Return [X, Y] of the center of cell containing provided text 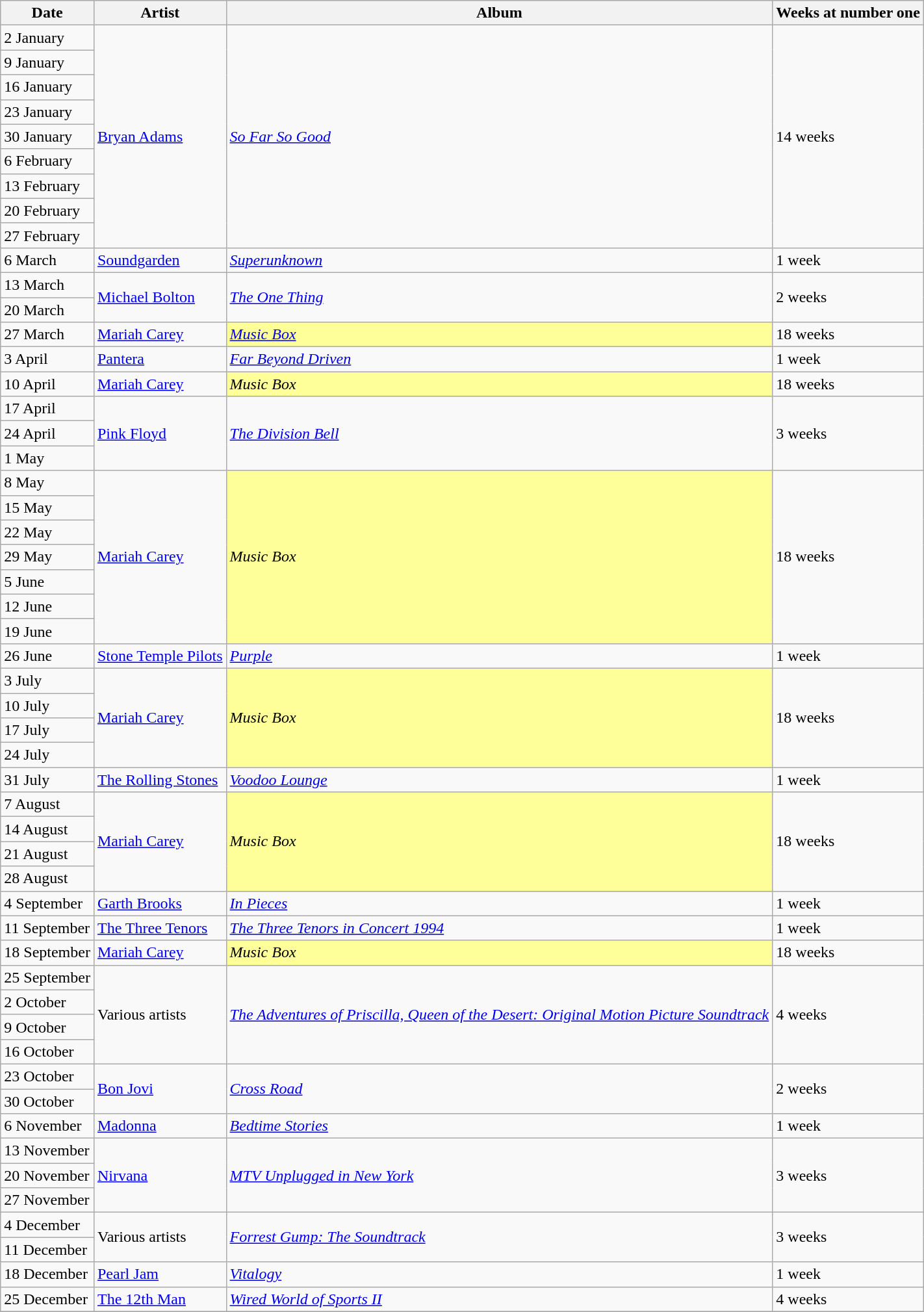
20 November [47, 1176]
11 December [47, 1250]
14 weeks [849, 136]
Stone Temple Pilots [160, 656]
Weeks at number one [849, 13]
26 June [47, 656]
Voodoo Lounge [499, 780]
24 April [47, 433]
23 January [47, 112]
31 July [47, 780]
28 August [47, 879]
5 June [47, 582]
Bedtime Stories [499, 1126]
The One Thing [499, 297]
The Rolling Stones [160, 780]
So Far So Good [499, 136]
20 February [47, 211]
22 May [47, 532]
12 June [47, 606]
6 March [47, 260]
6 February [47, 161]
27 March [47, 335]
7 August [47, 804]
4 December [47, 1225]
The Three Tenors in Concert 1994 [499, 928]
The 12th Man [160, 1299]
29 May [47, 557]
Michael Bolton [160, 297]
13 March [47, 285]
Superunknown [499, 260]
Wired World of Sports II [499, 1299]
18 December [47, 1274]
16 October [47, 1051]
9 January [47, 62]
1 May [47, 458]
Album [499, 13]
6 November [47, 1126]
24 July [47, 755]
Pearl Jam [160, 1274]
Bon Jovi [160, 1088]
27 November [47, 1200]
The Division Bell [499, 433]
25 December [47, 1299]
25 September [47, 977]
In Pieces [499, 903]
2 January [47, 38]
The Three Tenors [160, 928]
23 October [47, 1076]
Date [47, 13]
20 March [47, 310]
Cross Road [499, 1088]
Vitalogy [499, 1274]
Artist [160, 13]
Madonna [160, 1126]
19 June [47, 631]
18 September [47, 953]
MTV Unplugged in New York [499, 1176]
13 February [47, 186]
14 August [47, 829]
4 September [47, 903]
8 May [47, 483]
Garth Brooks [160, 903]
17 July [47, 730]
16 January [47, 87]
17 April [47, 409]
10 April [47, 384]
27 February [47, 235]
11 September [47, 928]
21 August [47, 854]
9 October [47, 1027]
10 July [47, 705]
30 October [47, 1101]
Bryan Adams [160, 136]
15 May [47, 508]
Soundgarden [160, 260]
Nirvana [160, 1176]
Purple [499, 656]
Pantera [160, 359]
13 November [47, 1151]
Far Beyond Driven [499, 359]
3 April [47, 359]
Forrest Gump: The Soundtrack [499, 1237]
3 July [47, 680]
2 October [47, 1002]
Pink Floyd [160, 433]
The Adventures of Priscilla, Queen of the Desert: Original Motion Picture Soundtrack [499, 1014]
30 January [47, 136]
